Determine the [x, y] coordinate at the center of the cell enclosing the given text.  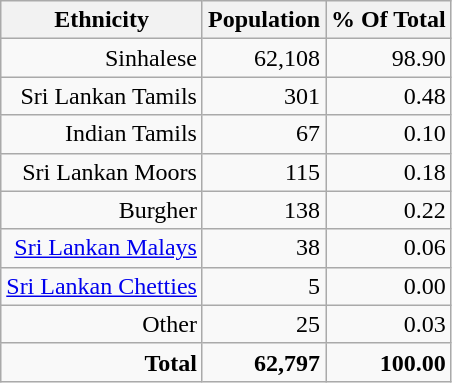
Sinhalese [102, 58]
98.90 [389, 58]
100.00 [389, 362]
25 [264, 324]
5 [264, 286]
0.18 [389, 172]
0.03 [389, 324]
Population [264, 20]
Sri Lankan Tamils [102, 96]
0.06 [389, 248]
38 [264, 248]
Total [102, 362]
Sri Lankan Moors [102, 172]
0.48 [389, 96]
Ethnicity [102, 20]
62,108 [264, 58]
Burgher [102, 210]
138 [264, 210]
115 [264, 172]
301 [264, 96]
0.22 [389, 210]
62,797 [264, 362]
Sri Lankan Chetties [102, 286]
Indian Tamils [102, 134]
0.10 [389, 134]
67 [264, 134]
Other [102, 324]
0.00 [389, 286]
Sri Lankan Malays [102, 248]
% Of Total [389, 20]
